Detect which cell encompasses the target text, then output its (X, Y) center coordinate. 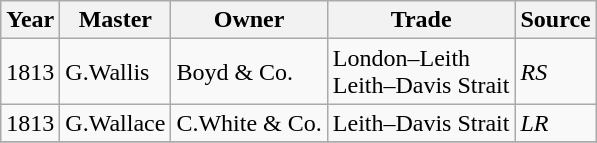
Trade (421, 20)
RS (556, 72)
Boyd & Co. (249, 72)
G.Wallis (116, 72)
Leith–Davis Strait (421, 123)
C.White & Co. (249, 123)
LR (556, 123)
Source (556, 20)
Year (30, 20)
Master (116, 20)
G.Wallace (116, 123)
Owner (249, 20)
London–LeithLeith–Davis Strait (421, 72)
